Locate the cell with the specified text and output its [X, Y] center coordinate. 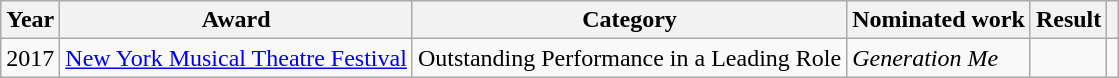
Result [1068, 20]
Category [629, 20]
Nominated work [939, 20]
New York Musical Theatre Festival [236, 58]
Year [30, 20]
Award [236, 20]
Outstanding Performance in a Leading Role [629, 58]
Generation Me [939, 58]
2017 [30, 58]
